Find where the given text appears and provide that cell's center as [X, Y] coordinate. 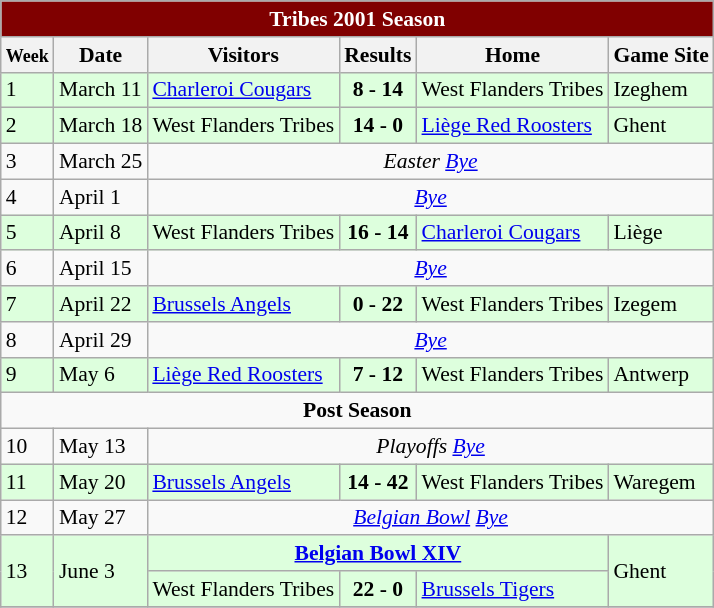
Game Site [660, 55]
Visitors [243, 55]
May 20 [100, 482]
Belgian Bowl Bye [430, 518]
Tribes 2001 Season [358, 19]
April 1 [100, 197]
11 [28, 482]
Post Season [358, 411]
Izegem [660, 304]
Week [28, 55]
22 - 0 [378, 589]
Antwerp [660, 375]
14 - 42 [378, 482]
2 [28, 126]
Date [100, 55]
4 [28, 197]
Brussels Tigers [513, 589]
Playoffs Bye [430, 447]
7 [28, 304]
Izeghem [660, 90]
14 - 0 [378, 126]
Waregem [660, 482]
16 - 14 [378, 233]
6 [28, 269]
10 [28, 447]
April 22 [100, 304]
April 15 [100, 269]
3 [28, 162]
June 3 [100, 572]
May 27 [100, 518]
Results [378, 55]
12 [28, 518]
Easter Bye [430, 162]
Home [513, 55]
April 8 [100, 233]
8 - 14 [378, 90]
Liège [660, 233]
April 29 [100, 340]
1 [28, 90]
9 [28, 375]
March 25 [100, 162]
8 [28, 340]
May 13 [100, 447]
5 [28, 233]
March 18 [100, 126]
May 6 [100, 375]
13 [28, 572]
0 - 22 [378, 304]
Belgian Bowl XIV [378, 554]
7 - 12 [378, 375]
March 11 [100, 90]
